Pinpoint the cell where the given text exists, returning its (X, Y) midpoint coordinate. 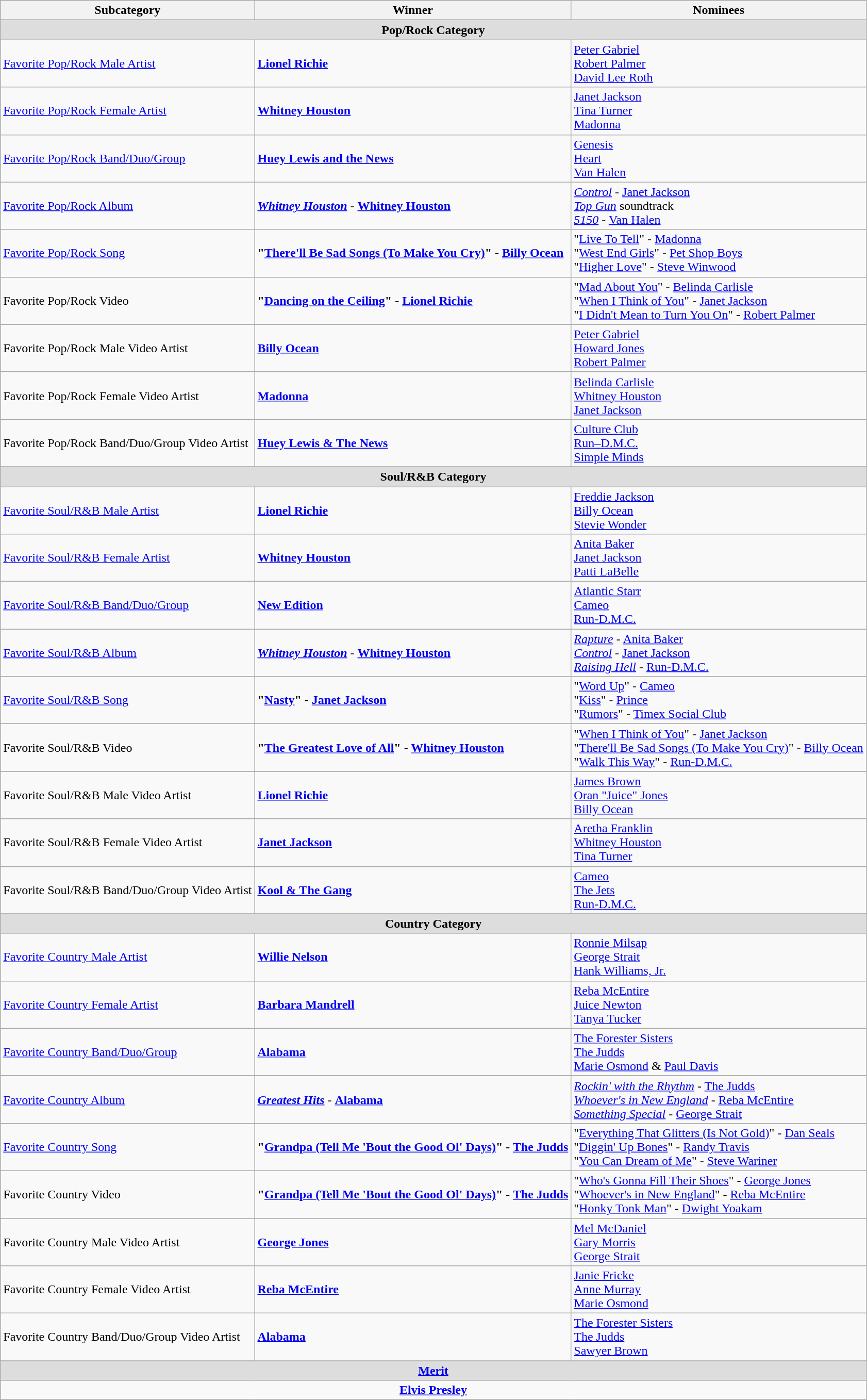
The Forester SistersThe JuddsMarie Osmond & Paul Davis (719, 1052)
Janet Jackson (413, 843)
GenesisHeartVan Halen (719, 158)
"Nasty" - Janet Jackson (413, 700)
Favorite Soul/R&B Song (128, 700)
Janet JacksonTina TurnerMadonna (719, 111)
Soul/R&B Category (433, 476)
James BrownOran "Juice" JonesBilly Ocean (719, 795)
Favorite Pop/Rock Female Artist (128, 111)
Freddie JacksonBilly OceanStevie Wonder (719, 510)
Pop/Rock Category (433, 30)
The Forester SistersThe JuddsSawyer Brown (719, 1337)
Huey Lewis and the News (413, 158)
Favorite Pop/Rock Video (128, 301)
Favorite Soul/R&B Band/Duo/Group Video Artist (128, 890)
"Everything That Glitters (Is Not Gold)" - Dan Seals"Diggin' Up Bones" - Randy Travis"You Can Dream of Me" - Steve Wariner (719, 1147)
"The Greatest Love of All" - Whitney Houston (413, 748)
"Mad About You" - Belinda Carlisle"When I Think of You" - Janet Jackson"I Didn't Mean to Turn You On" - Robert Palmer (719, 301)
Elvis Presley (433, 1390)
"Who's Gonna Fill Their Shoes" - George Jones"Whoever's in New England" - Reba McEntire"Honky Tonk Man" - Dwight Yoakam (719, 1194)
George Jones (413, 1242)
Culture Club Run–D.M.C.Simple Minds (719, 443)
Willie Nelson (413, 957)
Favorite Pop/Rock Male Video Artist (128, 348)
Favorite Country Female Artist (128, 1004)
Nominees (719, 10)
Favorite Pop/Rock Band/Duo/Group Video Artist (128, 443)
Belinda CarlisleWhitney HoustonJanet Jackson (719, 396)
Mel McDanielGary MorrisGeorge Strait (719, 1242)
"Live To Tell" - Madonna"West End Girls" - Pet Shop Boys"Higher Love" - Steve Winwood (719, 253)
Barbara Mandrell (413, 1004)
Country Category (433, 924)
"When I Think of You" - Janet Jackson"There'll Be Sad Songs (To Make You Cry)" - Billy Ocean"Walk This Way" - Run-D.M.C. (719, 748)
Favorite Country Female Video Artist (128, 1290)
Favorite Country Song (128, 1147)
Favorite Pop/Rock Female Video Artist (128, 396)
Kool & The Gang (413, 890)
Anita BakerJanet JacksonPatti LaBelle (719, 558)
Merit (433, 1371)
Favorite Country Male Video Artist (128, 1242)
Rockin' with the Rhythm - The JuddsWhoever's in New England - Reba McEntireSomething Special - George Strait (719, 1099)
Favorite Soul/R&B Album (128, 653)
Favorite Pop/Rock Song (128, 253)
Peter GabrielHoward JonesRobert Palmer (719, 348)
Favorite Country Video (128, 1194)
Favorite Country Album (128, 1099)
Control - Janet JacksonTop Gun soundtrack5150 - Van Halen (719, 206)
Favorite Soul/R&B Male Video Artist (128, 795)
Reba McEntire (413, 1290)
Favorite Pop/Rock Male Artist (128, 63)
Rapture - Anita BakerControl - Janet JacksonRaising Hell - Run-D.M.C. (719, 653)
Favorite Soul/R&B Male Artist (128, 510)
Subcategory (128, 10)
"Dancing on the Ceiling" - Lionel Richie (413, 301)
"Word Up" - Cameo"Kiss" - Prince"Rumors" - Timex Social Club (719, 700)
Aretha FranklinWhitney HoustonTina Turner (719, 843)
Favorite Pop/Rock Album (128, 206)
Billy Ocean (413, 348)
Ronnie MilsapGeorge StraitHank Williams, Jr. (719, 957)
Greatest Hits - Alabama (413, 1099)
Reba McEntireJuice NewtonTanya Tucker (719, 1004)
CameoThe JetsRun-D.M.C. (719, 890)
Janie FrickeAnne MurrayMarie Osmond (719, 1290)
Winner (413, 10)
"There'll Be Sad Songs (To Make You Cry)" - Billy Ocean (413, 253)
Favorite Country Band/Duo/Group (128, 1052)
Atlantic StarrCameoRun-D.M.C. (719, 605)
Favorite Country Male Artist (128, 957)
Favorite Soul/R&B Female Video Artist (128, 843)
Peter GabrielRobert PalmerDavid Lee Roth (719, 63)
New Edition (413, 605)
Favorite Soul/R&B Video (128, 748)
Favorite Soul/R&B Female Artist (128, 558)
Madonna (413, 396)
Favorite Pop/Rock Band/Duo/Group (128, 158)
Favorite Country Band/Duo/Group Video Artist (128, 1337)
Huey Lewis & The News (413, 443)
Favorite Soul/R&B Band/Duo/Group (128, 605)
